Search for the cell housing the specified text and yield its [x, y] center coordinate. 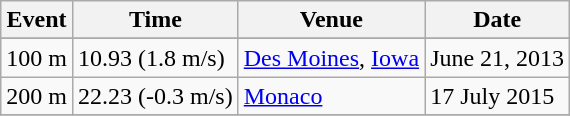
22.23 (-0.3 m/s) [155, 96]
Event [37, 20]
Venue [331, 20]
Des Moines, Iowa [331, 58]
200 m [37, 96]
June 21, 2013 [498, 58]
Time [155, 20]
Date [498, 20]
Monaco [331, 96]
100 m [37, 58]
10.93 (1.8 m/s) [155, 58]
17 July 2015 [498, 96]
